Capture the cell that displays the provided text and extract its [x, y] central coordinate. 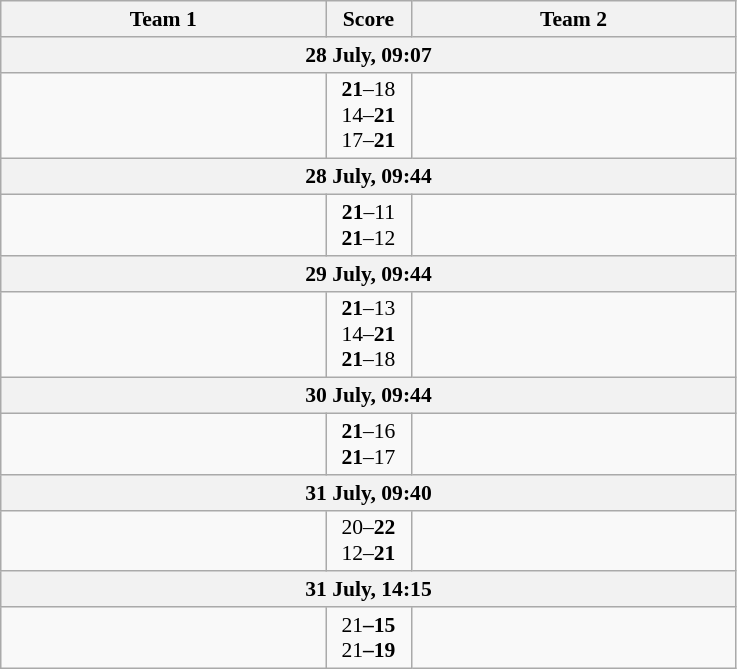
Team 1 [164, 19]
Score [368, 19]
Team 2 [574, 19]
20–2212–21 [368, 540]
28 July, 09:07 [368, 55]
31 July, 14:15 [368, 590]
28 July, 09:44 [368, 177]
21–1521–19 [368, 638]
21–1121–12 [368, 226]
31 July, 09:40 [368, 493]
29 July, 09:44 [368, 274]
21–1621–17 [368, 444]
21–1814–2117–21 [368, 116]
30 July, 09:44 [368, 396]
21–1314–2121–18 [368, 334]
